Provide the [X, Y] coordinate of the cell's center where the given text is located.  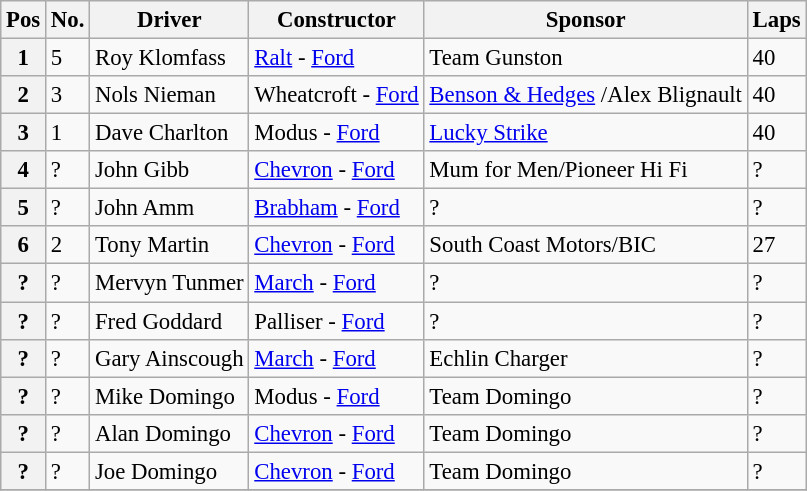
Lucky Strike [586, 133]
Benson & Hedges /Alex Blignault [586, 95]
John Gibb [170, 170]
Ralt - Ford [336, 58]
Pos [24, 20]
Roy Klomfass [170, 58]
Driver [170, 20]
South Coast Motors/BIC [586, 245]
Mervyn Tunmer [170, 283]
Palliser - Ford [336, 321]
Fred Goddard [170, 321]
Echlin Charger [586, 358]
Tony Martin [170, 245]
6 [24, 245]
Gary Ainscough [170, 358]
John Amm [170, 208]
Team Gunston [586, 58]
Dave Charlton [170, 133]
Sponsor [586, 20]
Joe Domingo [170, 471]
Nols Nieman [170, 95]
No. [68, 20]
Brabham - Ford [336, 208]
Alan Domingo [170, 433]
4 [24, 170]
Constructor [336, 20]
Mum for Men/Pioneer Hi Fi [586, 170]
27 [776, 245]
Wheatcroft - Ford [336, 95]
Laps [776, 20]
Mike Domingo [170, 396]
